Provide the (x, y) coordinate of the cell's center where the given text is located.  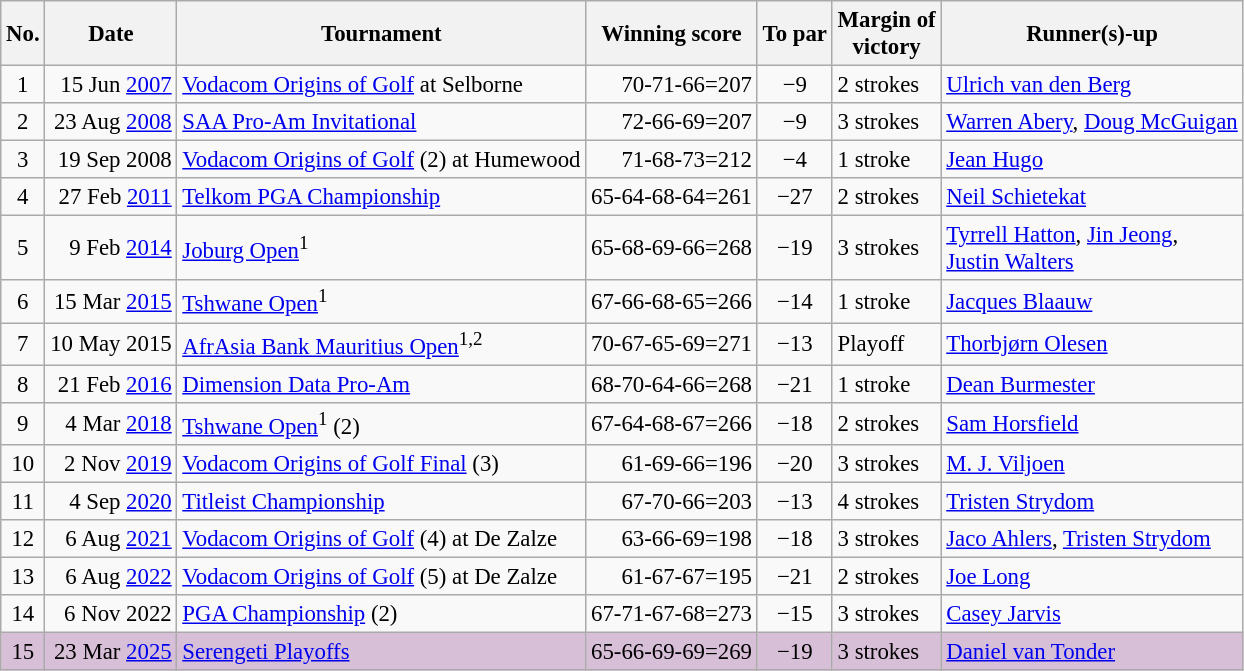
Vodacom Origins of Golf (5) at De Zalze (382, 576)
15 (23, 652)
6 Aug 2022 (111, 576)
13 (23, 576)
SAA Pro-Am Invitational (382, 122)
−27 (794, 197)
7 (23, 344)
Titleist Championship (382, 501)
Vodacom Origins of Golf Final (3) (382, 464)
23 Aug 2008 (111, 122)
Vodacom Origins of Golf (4) at De Zalze (382, 539)
15 Jun 2007 (111, 85)
61-69-66=196 (672, 464)
27 Feb 2011 (111, 197)
AfrAsia Bank Mauritius Open1,2 (382, 344)
2 (23, 122)
Thorbjørn Olesen (1092, 344)
21 Feb 2016 (111, 384)
2 Nov 2019 (111, 464)
Warren Abery, Doug McGuigan (1092, 122)
71-68-73=212 (672, 160)
4 Sep 2020 (111, 501)
M. J. Viljoen (1092, 464)
Playoff (886, 344)
−4 (794, 160)
8 (23, 384)
−15 (794, 614)
1 (23, 85)
70-71-66=207 (672, 85)
12 (23, 539)
11 (23, 501)
Vodacom Origins of Golf (2) at Humewood (382, 160)
70-67-65-69=271 (672, 344)
6 Aug 2021 (111, 539)
19 Sep 2008 (111, 160)
67-71-67-68=273 (672, 614)
Jaco Ahlers, Tristen Strydom (1092, 539)
15 Mar 2015 (111, 301)
Jean Hugo (1092, 160)
Sam Horsfield (1092, 423)
Joe Long (1092, 576)
9 (23, 423)
Daniel van Tonder (1092, 652)
Tshwane Open1 (382, 301)
Tyrrell Hatton, Jin Jeong, Justin Walters (1092, 248)
Tristen Strydom (1092, 501)
Dimension Data Pro-Am (382, 384)
23 Mar 2025 (111, 652)
Vodacom Origins of Golf at Selborne (382, 85)
6 Nov 2022 (111, 614)
Winning score (672, 34)
Telkom PGA Championship (382, 197)
10 May 2015 (111, 344)
72-66-69=207 (672, 122)
To par (794, 34)
Neil Schietekat (1092, 197)
No. (23, 34)
65-66-69-69=269 (672, 652)
14 (23, 614)
4 (23, 197)
67-66-68-65=266 (672, 301)
Date (111, 34)
63-66-69=198 (672, 539)
PGA Championship (2) (382, 614)
Tshwane Open1 (2) (382, 423)
Joburg Open1 (382, 248)
Serengeti Playoffs (382, 652)
65-64-68-64=261 (672, 197)
Ulrich van den Berg (1092, 85)
Casey Jarvis (1092, 614)
3 (23, 160)
67-64-68-67=266 (672, 423)
9 Feb 2014 (111, 248)
−20 (794, 464)
6 (23, 301)
61-67-67=195 (672, 576)
65-68-69-66=268 (672, 248)
10 (23, 464)
Dean Burmester (1092, 384)
67-70-66=203 (672, 501)
5 (23, 248)
Jacques Blaauw (1092, 301)
4 strokes (886, 501)
68-70-64-66=268 (672, 384)
Tournament (382, 34)
−14 (794, 301)
4 Mar 2018 (111, 423)
Runner(s)-up (1092, 34)
Margin ofvictory (886, 34)
